Extract the (X, Y) coordinate from the center of the cell holding the provided text.  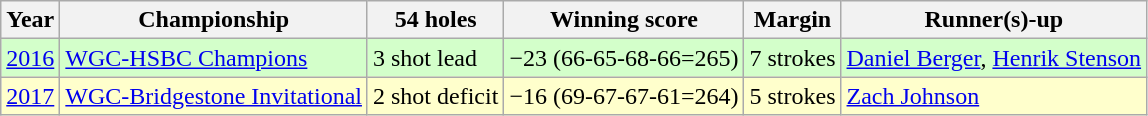
WGC-Bridgestone Invitational (214, 96)
Runner(s)-up (994, 20)
Winning score (624, 20)
7 strokes (792, 58)
WGC-HSBC Champions (214, 58)
Zach Johnson (994, 96)
2 shot deficit (435, 96)
Year (30, 20)
Championship (214, 20)
54 holes (435, 20)
5 strokes (792, 96)
−16 (69-67-67-61=264) (624, 96)
Daniel Berger, Henrik Stenson (994, 58)
2016 (30, 58)
2017 (30, 96)
−23 (66-65-68-66=265) (624, 58)
Margin (792, 20)
3 shot lead (435, 58)
